Determine the (x, y) coordinate at the center of the cell enclosing the given text.  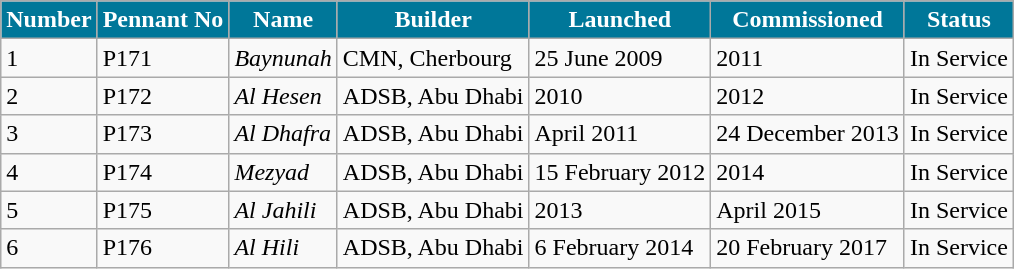
20 February 2017 (808, 248)
5 (49, 210)
Status (958, 20)
25 June 2009 (620, 58)
Baynunah (283, 58)
2012 (808, 96)
Launched (620, 20)
2011 (808, 58)
P173 (163, 134)
3 (49, 134)
2 (49, 96)
P174 (163, 172)
Al Jahili (283, 210)
Builder (433, 20)
P171 (163, 58)
Al Hesen (283, 96)
P176 (163, 248)
6 February 2014 (620, 248)
Al Hili (283, 248)
Commissioned (808, 20)
15 February 2012 (620, 172)
Al Dhafra (283, 134)
2013 (620, 210)
Name (283, 20)
April 2011 (620, 134)
P175 (163, 210)
April 2015 (808, 210)
4 (49, 172)
CMN, Cherbourg (433, 58)
Number (49, 20)
24 December 2013 (808, 134)
2010 (620, 96)
Mezyad (283, 172)
6 (49, 248)
2014 (808, 172)
Pennant No (163, 20)
P172 (163, 96)
1 (49, 58)
